Pinpoint the cell where the given text exists, returning its (X, Y) midpoint coordinate. 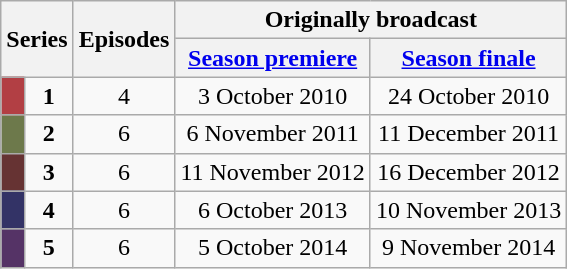
10 November 2013 (468, 210)
11 November 2012 (272, 172)
9 November 2014 (468, 248)
24 October 2010 (468, 96)
6 November 2011 (272, 134)
Originally broadcast (371, 20)
Season premiere (272, 58)
Series (37, 39)
2 (48, 134)
3 (48, 172)
3 October 2010 (272, 96)
5 (48, 248)
11 December 2011 (468, 134)
16 December 2012 (468, 172)
Season finale (468, 58)
6 October 2013 (272, 210)
5 October 2014 (272, 248)
1 (48, 96)
Episodes (124, 39)
